Find where the given text appears and provide that cell's center as [X, Y] coordinate. 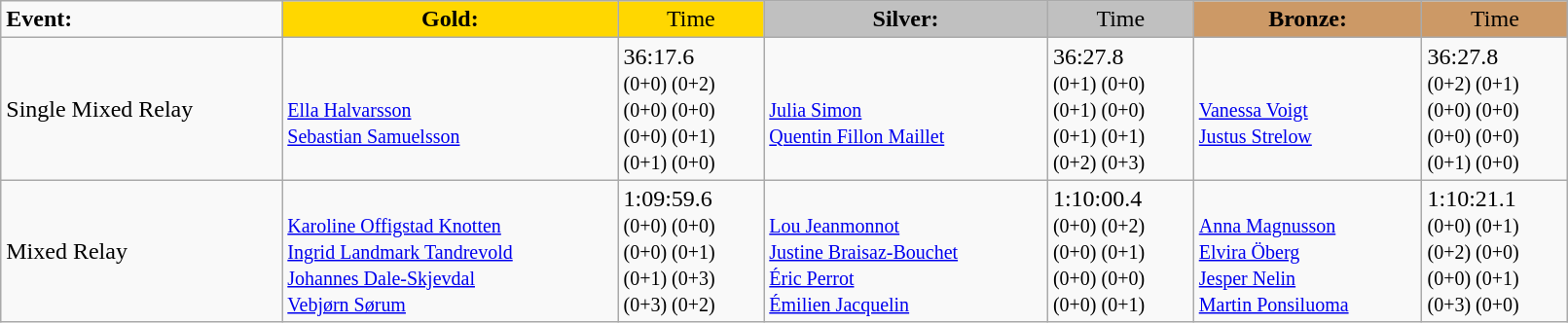
36:17.6(0+0) (0+2)(0+0) (0+0)(0+0) (0+1)(0+1) (0+0) [691, 109]
Ella HalvarssonSebastian Samuelsson [450, 109]
Vanessa VoigtJustus Strelow [1308, 109]
36:27.8(0+1) (0+0)(0+1) (0+0)(0+1) (0+1)(0+2) (0+3) [1120, 109]
Julia SimonQuentin Fillon Maillet [906, 109]
36:27.8(0+2) (0+1)(0+0) (0+0)(0+0) (0+0)(0+1) (0+0) [1495, 109]
Karoline Offigstad KnottenIngrid Landmark TandrevoldJohannes Dale-SkjevdalVebjørn Sørum [450, 251]
Mixed Relay [142, 251]
1:10:00.4(0+0) (0+2)(0+0) (0+1)(0+0) (0+0)(0+0) (0+1) [1120, 251]
Single Mixed Relay [142, 109]
1:10:21.1(0+0) (0+1)(0+2) (0+0)(0+0) (0+1)(0+3) (0+0) [1495, 251]
Silver: [906, 19]
Anna MagnussonElvira ÖbergJesper NelinMartin Ponsiluoma [1308, 251]
Gold: [450, 19]
Event: [142, 19]
Lou JeanmonnotJustine Braisaz-BouchetÉric PerrotÉmilien Jacquelin [906, 251]
1:09:59.6(0+0) (0+0)(0+0) (0+1)(0+1) (0+3)(0+3) (0+2) [691, 251]
Bronze: [1308, 19]
